Output the [X, Y] coordinate of the center of the cell containing the given text.  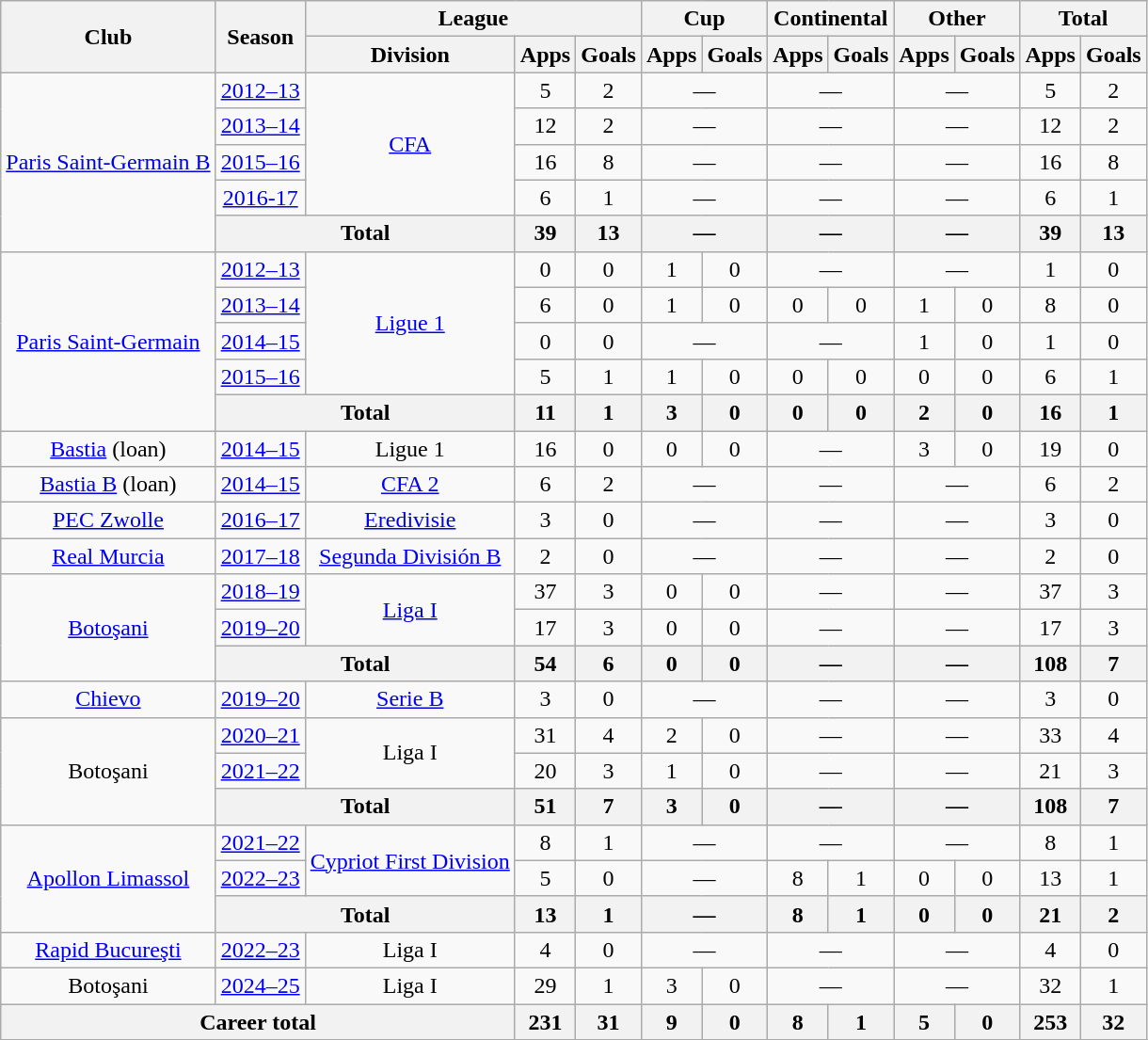
19 [1050, 449]
2016-17 [260, 198]
Club [108, 37]
Continental [831, 19]
54 [545, 664]
Chievo [108, 699]
Bastia B (loan) [108, 485]
Eredivisie [410, 520]
2020–21 [260, 735]
PEC Zwolle [108, 520]
Rapid Bucureşti [108, 950]
CFA [410, 144]
11 [545, 412]
33 [1050, 735]
9 [671, 1021]
253 [1050, 1021]
2016–17 [260, 520]
CFA 2 [410, 485]
Paris Saint-Germain B [108, 162]
Serie B [410, 699]
51 [545, 807]
29 [545, 985]
Cup [704, 19]
2024–25 [260, 985]
Apollon Limassol [108, 878]
2018–19 [260, 592]
Career total [258, 1021]
Cypriot First Division [410, 860]
Real Murcia [108, 556]
League [472, 19]
Other [957, 19]
Division [410, 55]
Paris Saint-Germain [108, 341]
Segunda División B [410, 556]
2017–18 [260, 556]
Season [260, 37]
231 [545, 1021]
20 [545, 771]
Bastia (loan) [108, 449]
